Extract the (x, y) coordinate from the center of the cell holding the provided text.  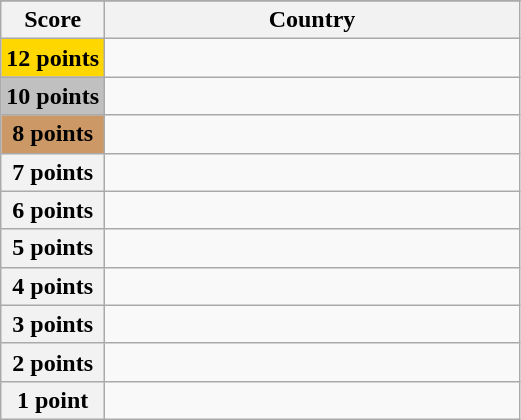
12 points (53, 58)
8 points (53, 134)
7 points (53, 172)
Country (312, 20)
5 points (53, 248)
3 points (53, 324)
2 points (53, 362)
4 points (53, 286)
1 point (53, 400)
6 points (53, 210)
Score (53, 20)
10 points (53, 96)
